Scan for the cell matching the given text and deliver its (x, y) coordinate at center. 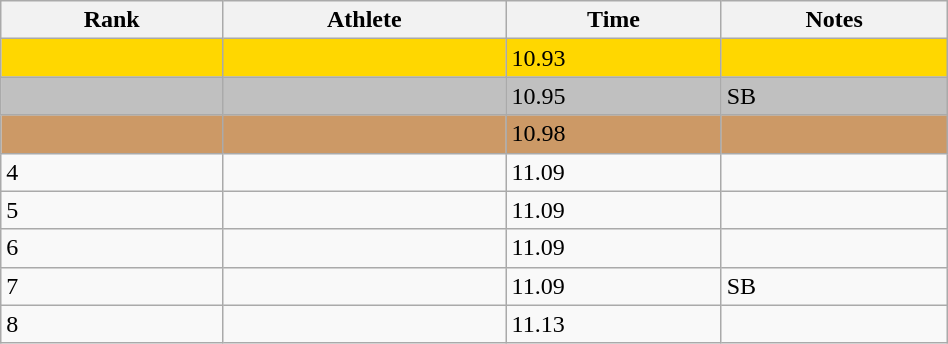
Athlete (364, 20)
6 (112, 248)
11.13 (614, 324)
Time (614, 20)
8 (112, 324)
10.93 (614, 58)
Rank (112, 20)
5 (112, 210)
10.98 (614, 134)
Notes (834, 20)
4 (112, 172)
7 (112, 286)
10.95 (614, 96)
